Return [x, y] of the center of cell containing provided text 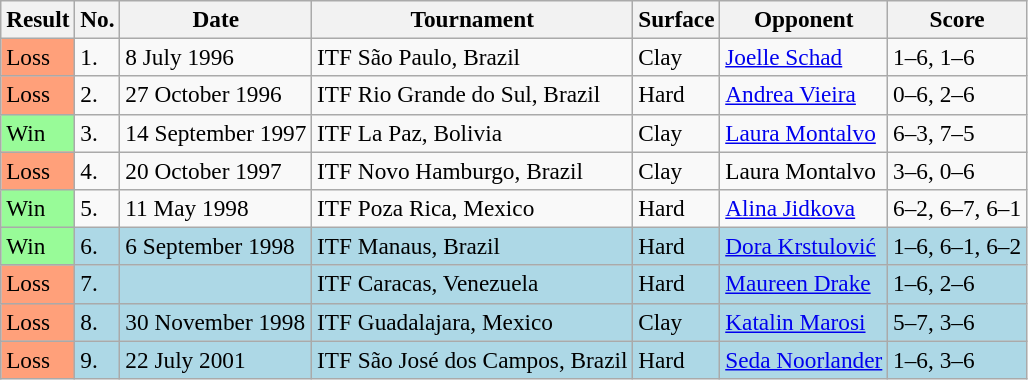
1–6, 6–1, 6–2 [958, 246]
Dora Krstulović [804, 246]
ITF São Paulo, Brazil [472, 57]
ITF Poza Rica, Mexico [472, 208]
5. [98, 208]
Katalin Marosi [804, 322]
7. [98, 284]
4. [98, 170]
0–6, 2–6 [958, 95]
5–7, 3–6 [958, 322]
Opponent [804, 19]
14 September 1997 [216, 133]
9. [98, 359]
Surface [676, 19]
Seda Noorlander [804, 359]
ITF Novo Hamburgo, Brazil [472, 170]
6–2, 6–7, 6–1 [958, 208]
Andrea Vieira [804, 95]
ITF Manaus, Brazil [472, 246]
1–6, 3–6 [958, 359]
Maureen Drake [804, 284]
1–6, 1–6 [958, 57]
6 September 1998 [216, 246]
2. [98, 95]
Result [38, 19]
1–6, 2–6 [958, 284]
ITF Guadalajara, Mexico [472, 322]
3. [98, 133]
No. [98, 19]
Tournament [472, 19]
1. [98, 57]
8. [98, 322]
20 October 1997 [216, 170]
ITF Rio Grande do Sul, Brazil [472, 95]
ITF La Paz, Bolivia [472, 133]
Date [216, 19]
Joelle Schad [804, 57]
Alina Jidkova [804, 208]
6. [98, 246]
Score [958, 19]
30 November 1998 [216, 322]
11 May 1998 [216, 208]
6–3, 7–5 [958, 133]
ITF São José dos Campos, Brazil [472, 359]
27 October 1996 [216, 95]
ITF Caracas, Venezuela [472, 284]
8 July 1996 [216, 57]
3–6, 0–6 [958, 170]
22 July 2001 [216, 359]
